Return the (X, Y) coordinate for the center point of the cell that contains the specified text.  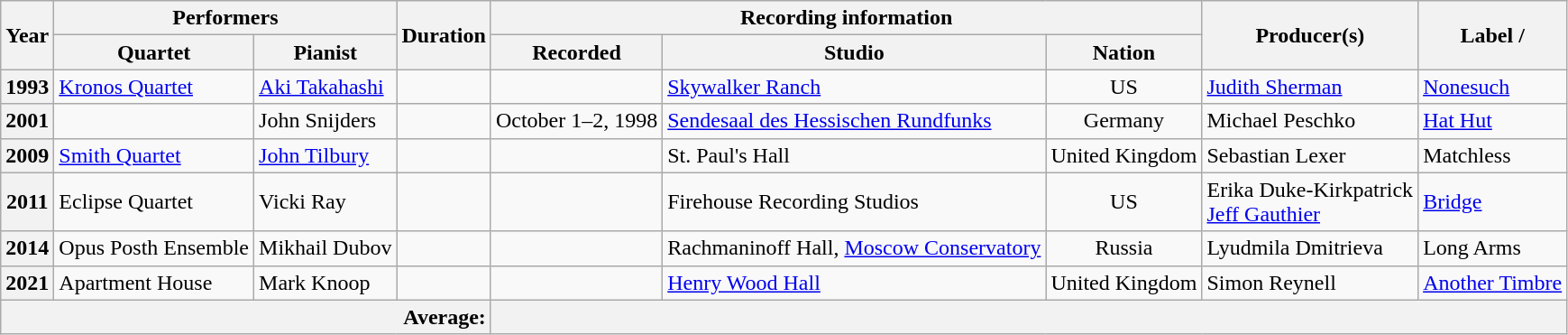
Opus Posth Ensemble (154, 248)
Long Arms (1493, 248)
Recording information (846, 18)
1993 (27, 87)
October 1–2, 1998 (576, 121)
2011 (27, 202)
Another Timbre (1493, 283)
John Tilbury (326, 155)
Producer(s) (1310, 35)
Nation (1123, 52)
Bridge (1493, 202)
2014 (27, 248)
Apartment House (154, 283)
Pianist (326, 52)
Rachmaninoff Hall, Moscow Conservatory (855, 248)
Sebastian Lexer (1310, 155)
Germany (1123, 121)
Vicki Ray (326, 202)
Recorded (576, 52)
Firehouse Recording Studios (855, 202)
Aki Takahashi (326, 87)
Simon Reynell (1310, 283)
Eclipse Quartet (154, 202)
2009 (27, 155)
Lyudmila Dmitrieva (1310, 248)
Russia (1123, 248)
Performers (225, 18)
Mark Knoop (326, 283)
Hat Hut (1493, 121)
Mikhail Dubov (326, 248)
Michael Peschko (1310, 121)
2001 (27, 121)
Label / (1493, 35)
Henry Wood Hall (855, 283)
Kronos Quartet (154, 87)
2021 (27, 283)
Year (27, 35)
Erika Duke-KirkpatrickJeff Gauthier (1310, 202)
John Snijders (326, 121)
Duration (444, 35)
Sendesaal des Hessischen Rundfunks (855, 121)
Nonesuch (1493, 87)
Smith Quartet (154, 155)
Studio (855, 52)
Quartet (154, 52)
St. Paul's Hall (855, 155)
Matchless (1493, 155)
Skywalker Ranch (855, 87)
Average: (246, 317)
Judith Sherman (1310, 87)
